Find where the given text appears and provide that cell's center as [x, y] coordinate. 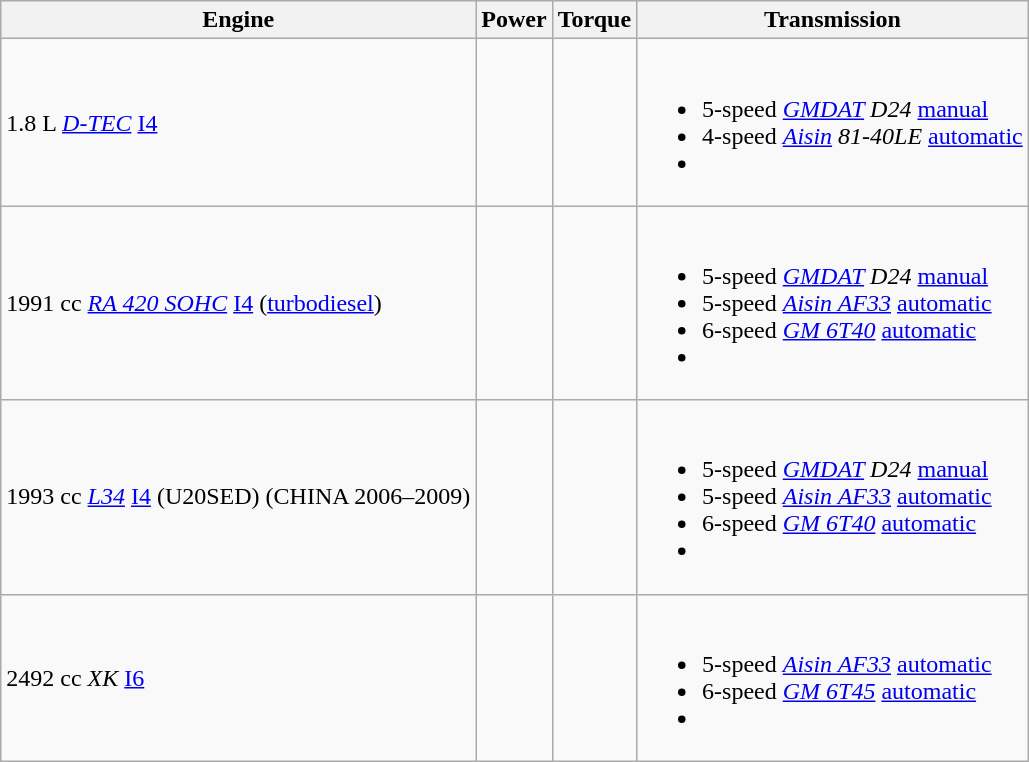
Torque [594, 20]
Engine [238, 20]
2492 cc XK I6 [238, 678]
Transmission [833, 20]
1993 cc L34 I4 (U20SED) (CHINA 2006–2009) [238, 497]
1991 cc RA 420 SOHC I4 (turbodiesel) [238, 303]
5-speed GMDAT D24 manual4-speed Aisin 81-40LE automatic [833, 122]
Power [514, 20]
1.8 L D-TEC I4 [238, 122]
5-speed Aisin AF33 automatic6-speed GM 6T45 automatic [833, 678]
